Return the [x, y] coordinate for the center point of the cell that contains the specified text.  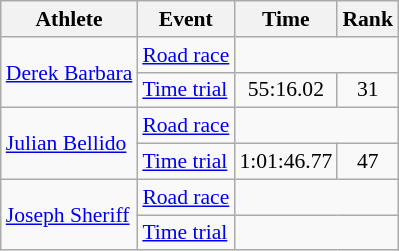
55:16.02 [286, 90]
31 [368, 90]
Athlete [70, 19]
Derek Barbara [70, 72]
Julian Bellido [70, 144]
1:01:46.77 [286, 162]
Joseph Sheriff [70, 214]
Time [286, 19]
47 [368, 162]
Rank [368, 19]
Event [186, 19]
